Pinpoint the cell where the given text exists, returning its [X, Y] midpoint coordinate. 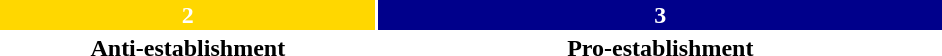
3 [660, 15]
2 [188, 15]
